Extract the (x, y) coordinate from the center of the cell holding the provided text.  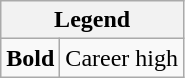
Legend (92, 20)
Career high (122, 58)
Bold (30, 58)
